Pinpoint the cell where the given text exists, returning its [X, Y] midpoint coordinate. 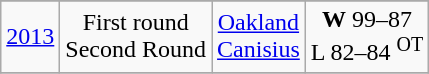
First roundSecond Round [136, 37]
2013 [30, 37]
OaklandCanisius [259, 37]
W 99–87L 82–84 OT [367, 37]
